Return (x, y) of the center of cell containing provided text 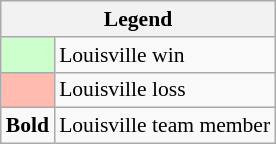
Bold (28, 126)
Louisville loss (164, 90)
Louisville win (164, 55)
Louisville team member (164, 126)
Legend (138, 19)
